Return (X, Y) of the center of cell containing provided text 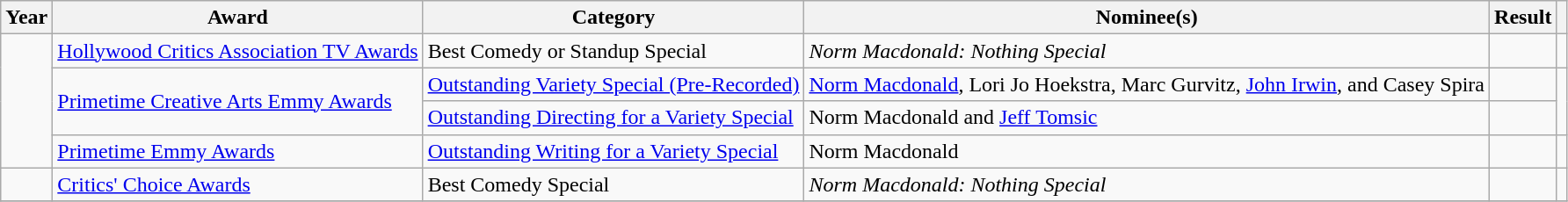
Norm Macdonald (1147, 151)
Critics' Choice Awards (237, 184)
Primetime Emmy Awards (237, 151)
Year (26, 18)
Norm Macdonald, Lori Jo Hoekstra, Marc Gurvitz, John Irwin, and Casey Spira (1147, 84)
Outstanding Directing for a Variety Special (613, 118)
Best Comedy or Standup Special (613, 51)
Award (237, 18)
Hollywood Critics Association TV Awards (237, 51)
Result (1523, 18)
Outstanding Variety Special (Pre-Recorded) (613, 84)
Best Comedy Special (613, 184)
Outstanding Writing for a Variety Special (613, 151)
Norm Macdonald and Jeff Tomsic (1147, 118)
Category (613, 18)
Primetime Creative Arts Emmy Awards (237, 101)
Nominee(s) (1147, 18)
